Extract the (x, y) coordinate from the center of the cell holding the provided text.  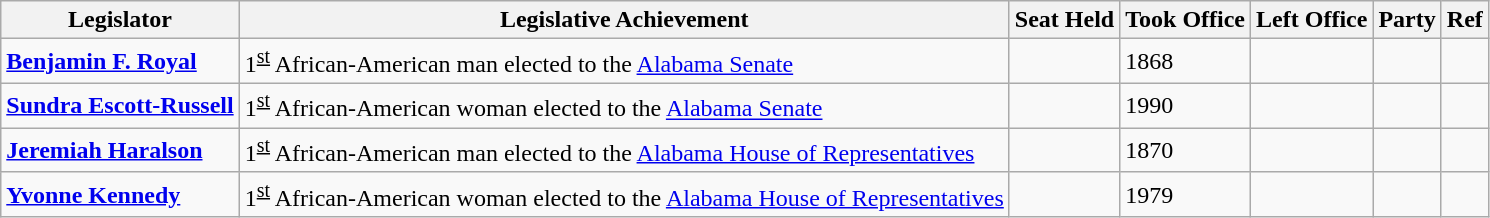
1979 (1186, 194)
Sundra Escott-Russell (120, 106)
Took Office (1186, 20)
Legislator (120, 20)
Ref (1464, 20)
1st African-American woman elected to the Alabama Senate (624, 106)
Seat Held (1064, 20)
Jeremiah Haralson (120, 150)
1st African-American man elected to the Alabama Senate (624, 62)
Left Office (1312, 20)
1st African-American man elected to the Alabama House of Representatives (624, 150)
Party (1407, 20)
Benjamin F. Royal (120, 62)
1st African-American woman elected to the Alabama House of Representatives (624, 194)
Legislative Achievement (624, 20)
1868 (1186, 62)
1870 (1186, 150)
Yvonne Kennedy (120, 194)
1990 (1186, 106)
